Output the [X, Y] coordinate of the center of the cell containing the given text.  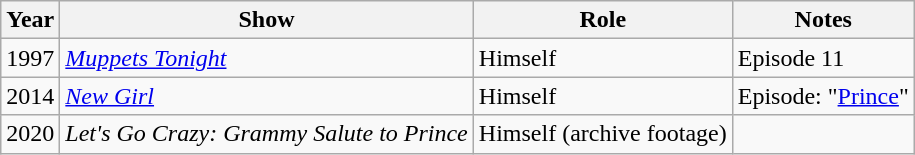
1997 [30, 58]
New Girl [266, 96]
Muppets Tonight [266, 58]
Himself (archive footage) [602, 134]
2020 [30, 134]
Show [266, 20]
Role [602, 20]
Notes [823, 20]
Year [30, 20]
Episode: "Prince" [823, 96]
2014 [30, 96]
Let's Go Crazy: Grammy Salute to Prince [266, 134]
Episode 11 [823, 58]
